Detect which cell encompasses the target text, then output its [X, Y] center coordinate. 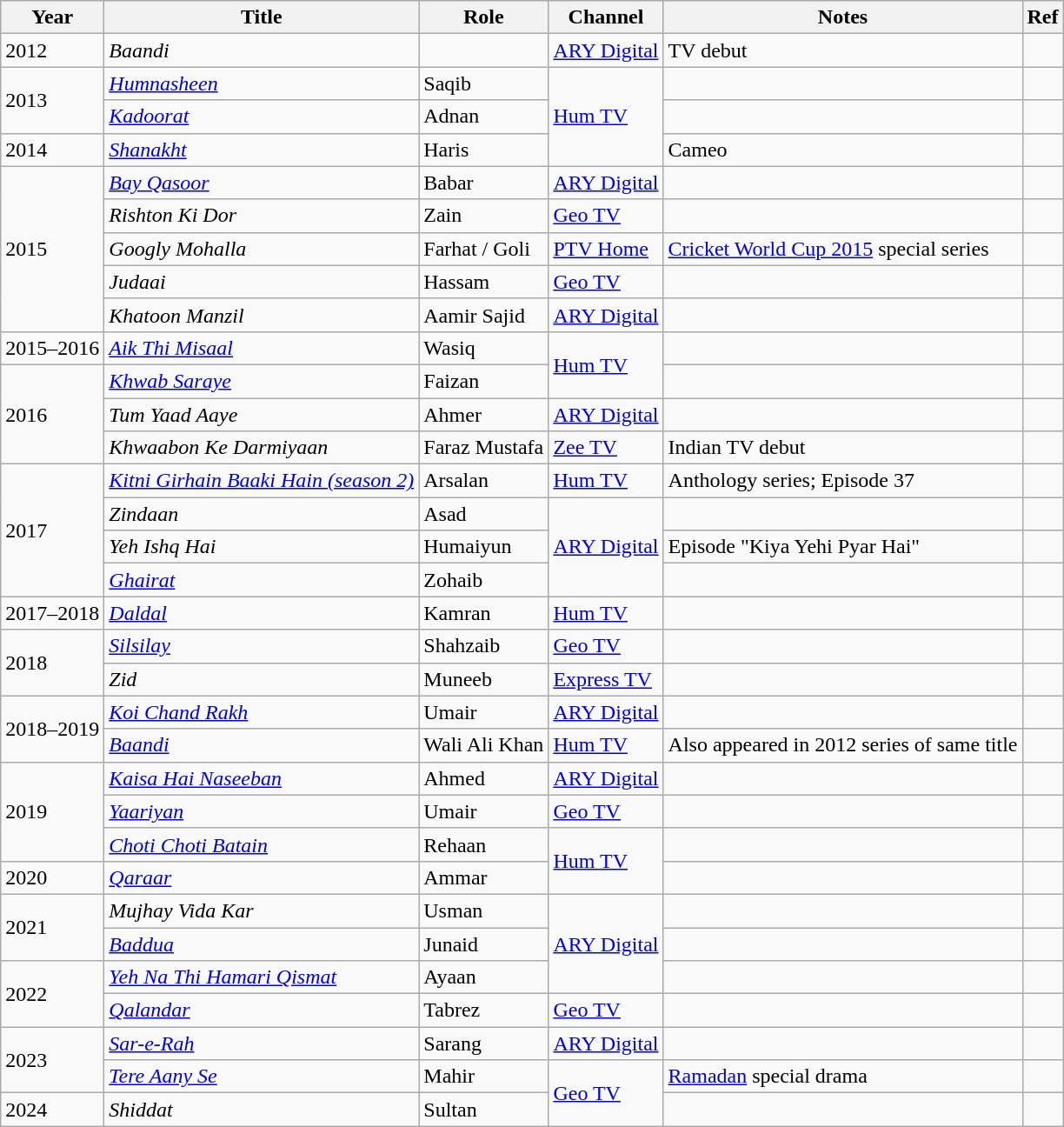
2017–2018 [52, 613]
Khwaabon Ke Darmiyaan [262, 448]
Kaisa Hai Naseeban [262, 778]
2019 [52, 811]
2017 [52, 530]
2020 [52, 877]
Judaai [262, 282]
Khwab Saraye [262, 381]
PTV Home [606, 249]
Yaariyan [262, 811]
Rishton Ki Dor [262, 216]
Wali Ali Khan [483, 745]
Asad [483, 514]
Sarang [483, 1044]
Shahzaib [483, 646]
Hassam [483, 282]
2018–2019 [52, 729]
Role [483, 17]
Faraz Mustafa [483, 448]
Notes [843, 17]
Usman [483, 910]
Humaiyun [483, 547]
Koi Chand Rakh [262, 712]
Adnan [483, 117]
Rehaan [483, 844]
Faizan [483, 381]
Zohaib [483, 580]
Khatoon Manzil [262, 315]
2022 [52, 994]
Mujhay Vida Kar [262, 910]
Choti Choti Batain [262, 844]
Googly Mohalla [262, 249]
Channel [606, 17]
Cricket World Cup 2015 special series [843, 249]
Anthology series; Episode 37 [843, 481]
2023 [52, 1060]
Humnasheen [262, 83]
Bay Qasoor [262, 183]
2016 [52, 414]
Daldal [262, 613]
Qalandar [262, 1010]
Tum Yaad Aaye [262, 415]
Babar [483, 183]
Express TV [606, 679]
Ref [1043, 17]
Tabrez [483, 1010]
2015 [52, 249]
Haris [483, 150]
Aamir Sajid [483, 315]
Arsalan [483, 481]
Cameo [843, 150]
TV debut [843, 50]
2021 [52, 927]
Ammar [483, 877]
Saqib [483, 83]
2018 [52, 663]
2013 [52, 100]
Ayaan [483, 977]
Year [52, 17]
Aik Thi Misaal [262, 348]
Zain [483, 216]
2012 [52, 50]
Sultan [483, 1110]
Sar-e-Rah [262, 1044]
Mahir [483, 1077]
Kamran [483, 613]
Ahmer [483, 415]
Kadoorat [262, 117]
Silsilay [262, 646]
Ghairat [262, 580]
Episode "Kiya Yehi Pyar Hai" [843, 547]
Title [262, 17]
Ahmed [483, 778]
Zindaan [262, 514]
Yeh Na Thi Hamari Qismat [262, 977]
Yeh Ishq Hai [262, 547]
Wasiq [483, 348]
Muneeb [483, 679]
Zee TV [606, 448]
Tere Aany Se [262, 1077]
Also appeared in 2012 series of same title [843, 745]
Qaraar [262, 877]
Junaid [483, 944]
2024 [52, 1110]
Farhat / Goli [483, 249]
Zid [262, 679]
Indian TV debut [843, 448]
Kitni Girhain Baaki Hain (season 2) [262, 481]
Shiddat [262, 1110]
Ramadan special drama [843, 1077]
2014 [52, 150]
Baddua [262, 944]
2015–2016 [52, 348]
Shanakht [262, 150]
